Provide the [X, Y] coordinate of the cell's center where the given text is located.  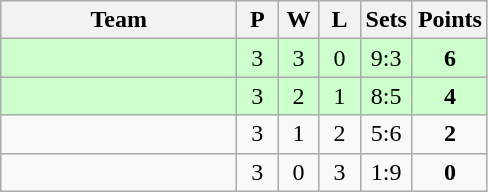
P [258, 20]
Points [450, 20]
6 [450, 58]
Team [119, 20]
1:9 [386, 172]
9:3 [386, 58]
4 [450, 96]
L [340, 20]
W [298, 20]
8:5 [386, 96]
5:6 [386, 134]
Sets [386, 20]
